From the cell containing the given text, extract its center point as [x, y] coordinate. 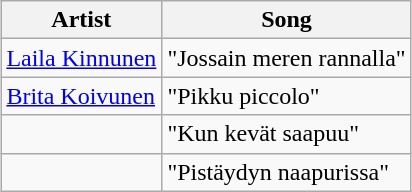
Artist [82, 20]
"Kun kevät saapuu" [286, 134]
"Pikku piccolo" [286, 96]
"Jossain meren rannalla" [286, 58]
Laila Kinnunen [82, 58]
Brita Koivunen [82, 96]
Song [286, 20]
"Pistäydyn naapurissa" [286, 172]
